Return (x, y) of the center of cell containing provided text 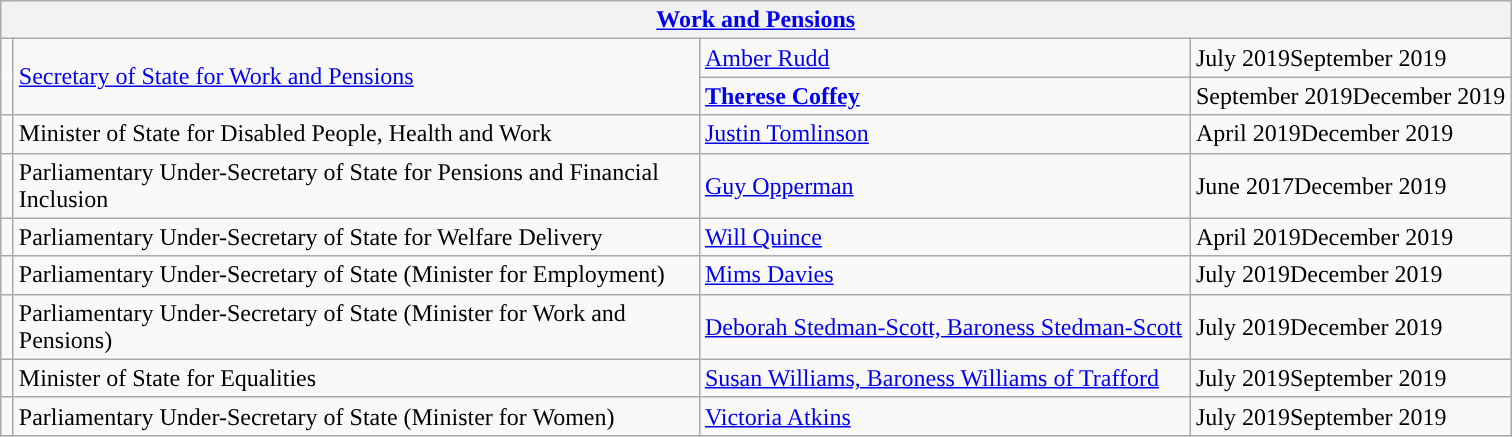
June 2017December 2019 (1350, 186)
Parliamentary Under-Secretary of State for Welfare Delivery (356, 237)
Therese Coffey (944, 96)
Susan Williams, Baroness Williams of Trafford (944, 378)
Victoria Atkins (944, 416)
Work and Pensions (756, 20)
Parliamentary Under-Secretary of State (Minister for Employment) (356, 275)
September 2019December 2019 (1350, 96)
Guy Opperman (944, 186)
Minister of State for Disabled People, Health and Work (356, 134)
Parliamentary Under-Secretary of State (Minister for Women) (356, 416)
Parliamentary Under-Secretary of State (Minister for Work and Pensions) (356, 326)
Will Quince (944, 237)
Justin Tomlinson (944, 134)
Secretary of State for Work and Pensions (356, 77)
Amber Rudd (944, 58)
Parliamentary Under-Secretary of State for Pensions and Financial Inclusion (356, 186)
Deborah Stedman-Scott, Baroness Stedman-Scott (944, 326)
Mims Davies (944, 275)
Minister of State for Equalities (356, 378)
